Identify which cell holds the provided text, then report its (X, Y) central coordinate. 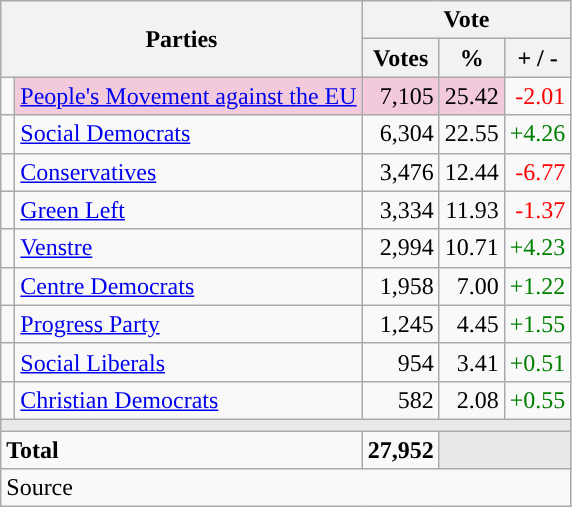
Progress Party (188, 324)
Parties (182, 39)
1,245 (400, 324)
2,994 (400, 248)
7,105 (400, 96)
12.44 (472, 172)
+1.55 (538, 324)
+ / - (538, 58)
+0.51 (538, 362)
Votes (400, 58)
Social Democrats (188, 134)
-1.37 (538, 210)
10.71 (472, 248)
3.41 (472, 362)
Total (182, 449)
Green Left (188, 210)
-2.01 (538, 96)
27,952 (400, 449)
Christian Democrats (188, 400)
22.55 (472, 134)
6,304 (400, 134)
3,334 (400, 210)
1,958 (400, 286)
+4.23 (538, 248)
% (472, 58)
7.00 (472, 286)
Source (286, 488)
Vote (466, 20)
Centre Democrats (188, 286)
4.45 (472, 324)
2.08 (472, 400)
+0.55 (538, 400)
People's Movement against the EU (188, 96)
-6.77 (538, 172)
Venstre (188, 248)
11.93 (472, 210)
3,476 (400, 172)
Social Liberals (188, 362)
+1.22 (538, 286)
582 (400, 400)
954 (400, 362)
Conservatives (188, 172)
+4.26 (538, 134)
25.42 (472, 96)
